For the text-containing cell, return its midpoint in (x, y) coordinate format. 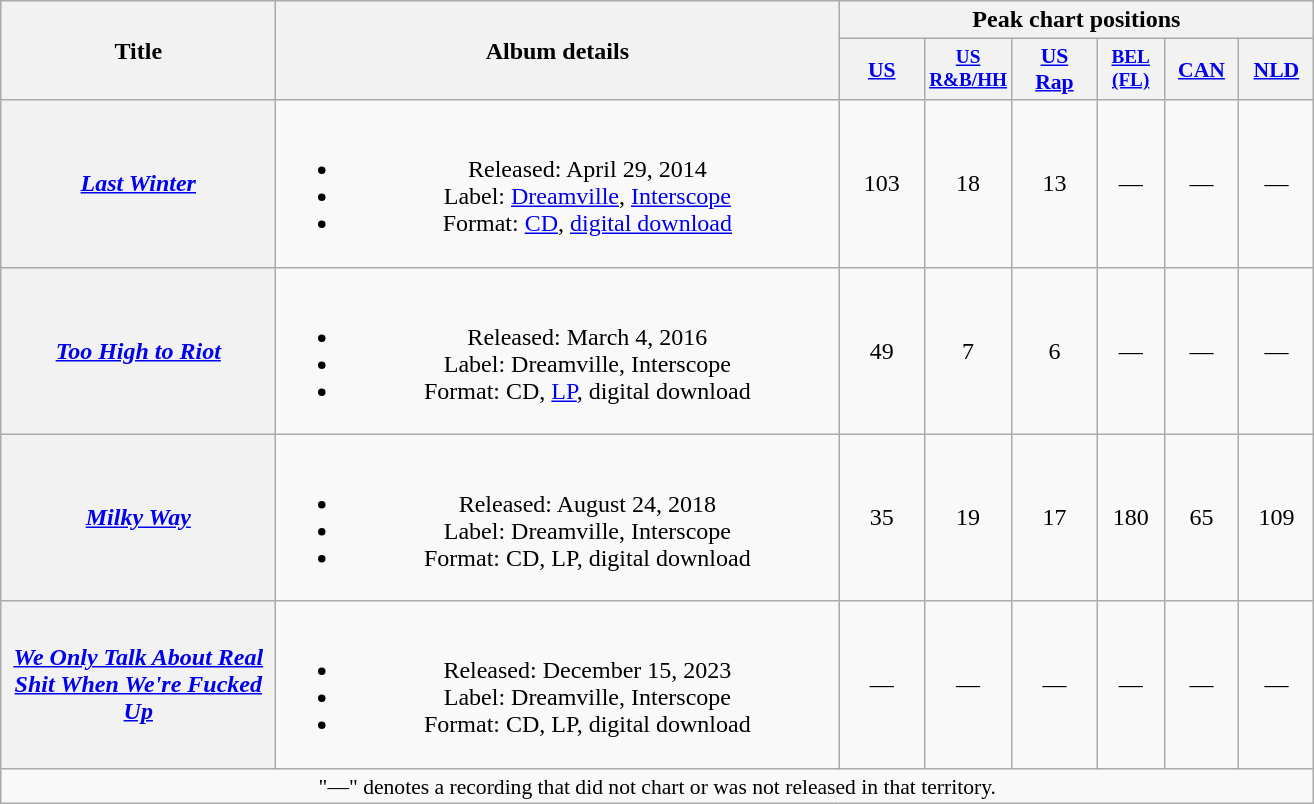
180 (1130, 518)
Last Winter (138, 184)
17 (1055, 518)
Peak chart positions (1076, 20)
USR&B/HH (968, 70)
NLD (1276, 70)
35 (882, 518)
109 (1276, 518)
Milky Way (138, 518)
Album details (558, 50)
BEL(FL) (1130, 70)
US (882, 70)
18 (968, 184)
6 (1055, 350)
Released: August 24, 2018Label: Dreamville, InterscopeFormat: CD, LP, digital download (558, 518)
CAN (1202, 70)
49 (882, 350)
Released: March 4, 2016Label: Dreamville, InterscopeFormat: CD, LP, digital download (558, 350)
65 (1202, 518)
We Only Talk About Real Shit When We're Fucked Up (138, 684)
Title (138, 50)
Released: April 29, 2014Label: Dreamville, InterscopeFormat: CD, digital download (558, 184)
103 (882, 184)
7 (968, 350)
13 (1055, 184)
USRap (1055, 70)
Released: December 15, 2023Label: Dreamville, InterscopeFormat: CD, LP, digital download (558, 684)
Too High to Riot (138, 350)
19 (968, 518)
"—" denotes a recording that did not chart or was not released in that territory. (658, 786)
